Return [X, Y] of the center of cell containing provided text 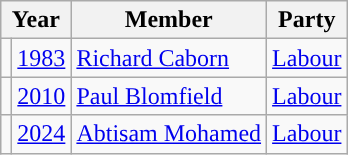
2010 [42, 96]
Member [169, 20]
Party [307, 20]
Year [36, 20]
Paul Blomfield [169, 96]
2024 [42, 134]
Richard Caborn [169, 58]
Abtisam Mohamed [169, 134]
1983 [42, 58]
